For the text-containing cell, return its midpoint in (x, y) coordinate format. 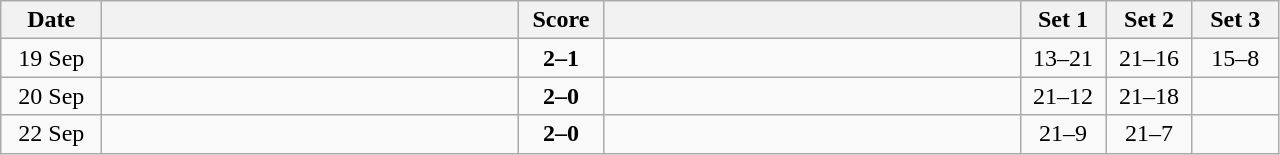
13–21 (1063, 58)
Score (561, 20)
2–1 (561, 58)
21–18 (1149, 96)
Set 2 (1149, 20)
15–8 (1235, 58)
21–12 (1063, 96)
19 Sep (52, 58)
20 Sep (52, 96)
Set 3 (1235, 20)
21–16 (1149, 58)
21–9 (1063, 134)
Set 1 (1063, 20)
Date (52, 20)
21–7 (1149, 134)
22 Sep (52, 134)
